Determine the (X, Y) coordinate at the center of the cell enclosing the given text.  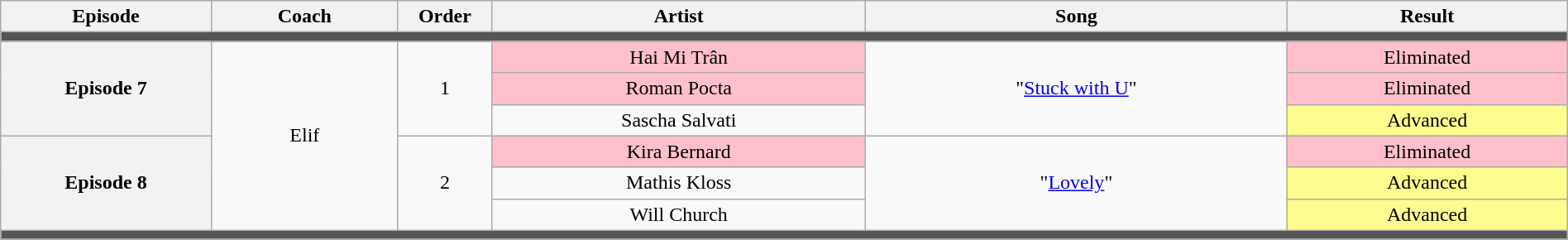
Hai Mi Trân (678, 57)
2 (445, 183)
Coach (304, 17)
Result (1427, 17)
"Stuck with U" (1077, 89)
Episode 7 (106, 89)
Will Church (678, 214)
Kira Bernard (678, 151)
Song (1077, 17)
1 (445, 89)
"Lovely" (1077, 183)
Roman Pocta (678, 89)
Mathis Kloss (678, 183)
Episode 8 (106, 183)
Sascha Salvati (678, 120)
Artist (678, 17)
Episode (106, 17)
Elif (304, 136)
Order (445, 17)
